Output the [x, y] coordinate of the center of the cell containing the given text.  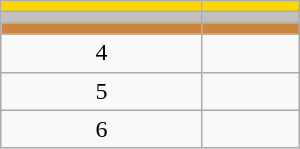
5 [102, 91]
4 [102, 53]
6 [102, 129]
